Extract the [x, y] coordinate from the center of the cell holding the provided text.  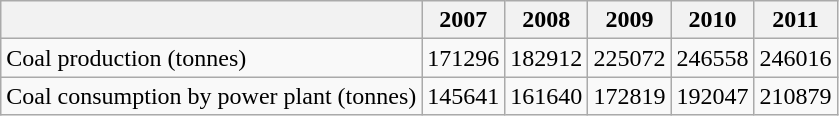
192047 [712, 96]
225072 [630, 58]
2011 [796, 20]
161640 [546, 96]
246016 [796, 58]
246558 [712, 58]
2010 [712, 20]
2007 [464, 20]
145641 [464, 96]
2008 [546, 20]
210879 [796, 96]
2009 [630, 20]
Coal consumption by power plant (tonnes) [212, 96]
182912 [546, 58]
Coal production (tonnes) [212, 58]
171296 [464, 58]
172819 [630, 96]
